For the text-containing cell, return its midpoint in (x, y) coordinate format. 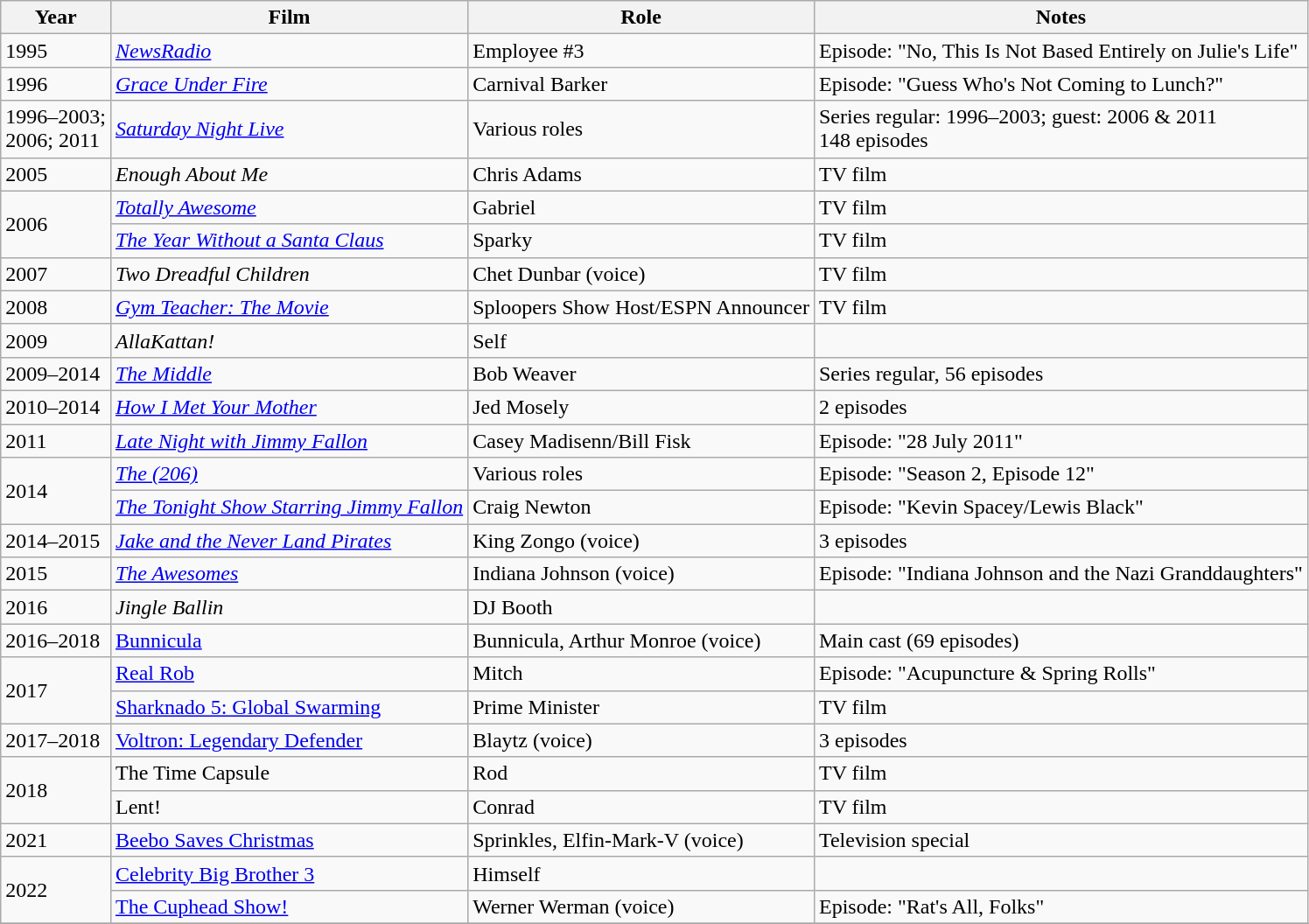
How I Met Your Mother (289, 407)
Notes (1060, 17)
Blaytz (voice) (641, 740)
Himself (641, 873)
Carnival Barker (641, 84)
Film (289, 17)
2014–2015 (56, 541)
Sprinkles, Elfin-Mark-V (voice) (641, 840)
Enough About Me (289, 174)
Sparky (641, 241)
Beebo Saves Christmas (289, 840)
2009–2014 (56, 374)
The Year Without a Santa Claus (289, 241)
Werner Werman (voice) (641, 906)
Episode: "Guess Who's Not Coming to Lunch?" (1060, 84)
Employee #3 (641, 51)
Jake and the Never Land Pirates (289, 541)
Conrad (641, 807)
Series regular, 56 episodes (1060, 374)
2009 (56, 340)
Grace Under Fire (289, 84)
The (206) (289, 474)
Rod (641, 773)
The Tonight Show Starring Jimmy Fallon (289, 507)
The Awesomes (289, 574)
2008 (56, 307)
2 episodes (1060, 407)
2016 (56, 607)
Lent! (289, 807)
2010–2014 (56, 407)
Bunnicula, Arthur Monroe (voice) (641, 640)
1996–2003;2006; 2011 (56, 129)
Self (641, 340)
Episode: "No, This Is Not Based Entirely on Julie's Life" (1060, 51)
Bob Weaver (641, 374)
Episode: "Acupuncture & Spring Rolls" (1060, 674)
Voltron: Legendary Defender (289, 740)
King Zongo (voice) (641, 541)
Episode: "Kevin Spacey/Lewis Black" (1060, 507)
Year (56, 17)
Craig Newton (641, 507)
2005 (56, 174)
Totally Awesome (289, 207)
2014 (56, 491)
2017–2018 (56, 740)
2017 (56, 690)
2018 (56, 790)
Mitch (641, 674)
Gabriel (641, 207)
Bunnicula (289, 640)
Celebrity Big Brother 3 (289, 873)
2022 (56, 890)
Series regular: 1996–2003; guest: 2006 & 2011148 episodes (1060, 129)
Sharknado 5: Global Swarming (289, 707)
NewsRadio (289, 51)
Episode: "Indiana Johnson and the Nazi Granddaughters" (1060, 574)
Gym Teacher: The Movie (289, 307)
2006 (56, 224)
Jingle Ballin (289, 607)
2016–2018 (56, 640)
Chris Adams (641, 174)
1995 (56, 51)
Saturday Night Live (289, 129)
Episode: "Rat's All, Folks" (1060, 906)
Jed Mosely (641, 407)
Role (641, 17)
Indiana Johnson (voice) (641, 574)
Episode: "28 July 2011" (1060, 440)
2021 (56, 840)
DJ Booth (641, 607)
Real Rob (289, 674)
AllaKattan! (289, 340)
Sploopers Show Host/ESPN Announcer (641, 307)
2007 (56, 274)
Casey Madisenn/Bill Fisk (641, 440)
Episode: "Season 2, Episode 12" (1060, 474)
Two Dreadful Children (289, 274)
Main cast (69 episodes) (1060, 640)
2011 (56, 440)
The Cuphead Show! (289, 906)
Prime Minister (641, 707)
Chet Dunbar (voice) (641, 274)
Television special (1060, 840)
2015 (56, 574)
Late Night with Jimmy Fallon (289, 440)
The Middle (289, 374)
1996 (56, 84)
The Time Capsule (289, 773)
